Find where the given text appears and provide that cell's center as (x, y) coordinate. 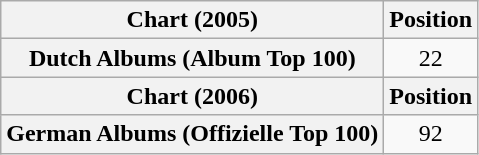
22 (431, 58)
German Albums (Offizielle Top 100) (192, 134)
Chart (2006) (192, 96)
Chart (2005) (192, 20)
92 (431, 134)
Dutch Albums (Album Top 100) (192, 58)
